Pinpoint the cell where the given text exists, returning its (x, y) midpoint coordinate. 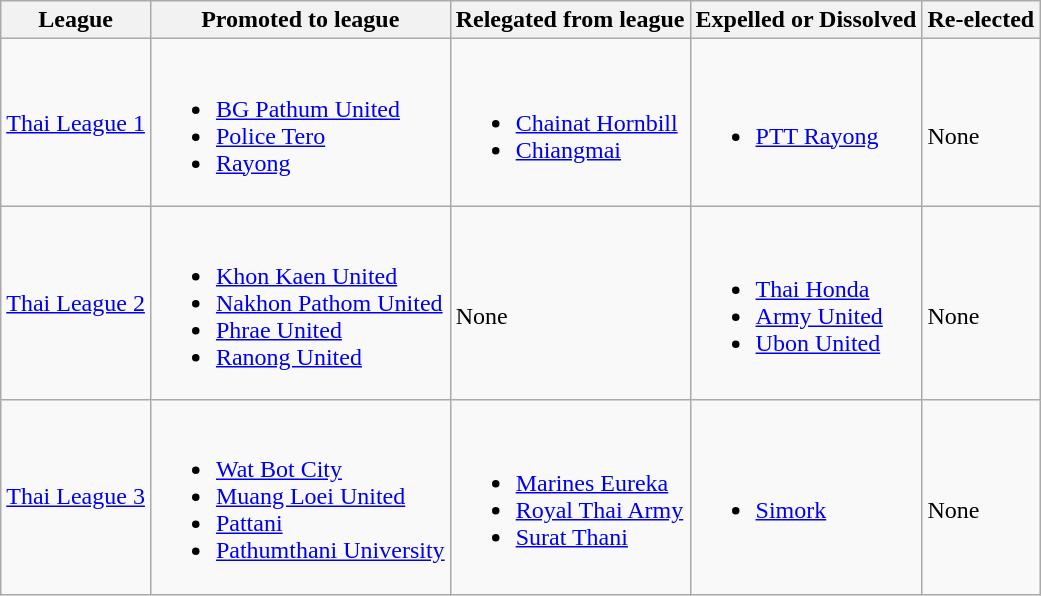
Marines EurekaRoyal Thai ArmySurat Thani (570, 497)
Re-elected (981, 20)
Khon Kaen UnitedNakhon Pathom UnitedPhrae UnitedRanong United (300, 303)
Wat Bot CityMuang Loei UnitedPattaniPathumthani University (300, 497)
Relegated from league (570, 20)
Thai League 1 (76, 122)
PTT Rayong (806, 122)
Chainat HornbillChiangmai (570, 122)
Thai HondaArmy UnitedUbon United (806, 303)
Promoted to league (300, 20)
Expelled or Dissolved (806, 20)
Simork (806, 497)
Thai League 3 (76, 497)
Thai League 2 (76, 303)
BG Pathum UnitedPolice TeroRayong (300, 122)
League (76, 20)
